Determine the (x, y) coordinate at the center of the cell enclosing the given text.  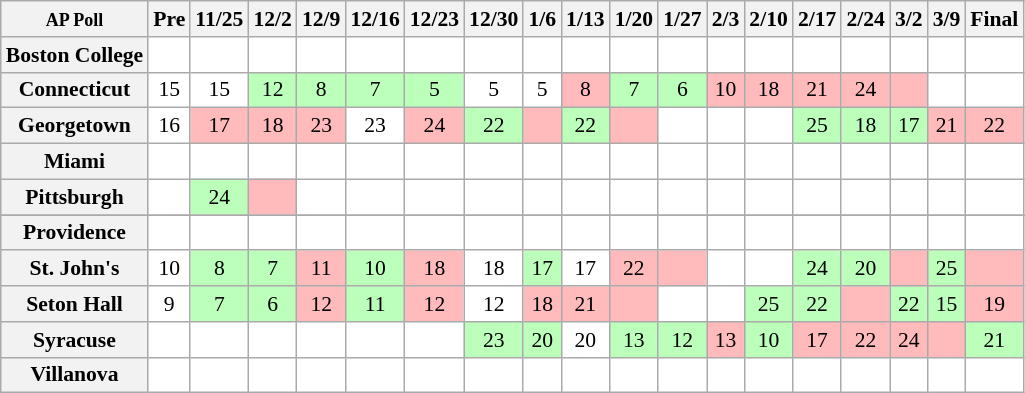
Final (994, 19)
2/17 (818, 19)
Pittsburgh (74, 197)
Boston College (74, 55)
Georgetown (74, 126)
Miami (74, 162)
16 (169, 126)
2/3 (726, 19)
Providence (74, 233)
1/27 (682, 19)
1/13 (586, 19)
3/9 (947, 19)
19 (994, 304)
12/2 (272, 19)
AP Poll (74, 19)
2/10 (768, 19)
1/6 (542, 19)
Connecticut (74, 90)
12/9 (322, 19)
Villanova (74, 375)
1/20 (634, 19)
St. John's (74, 269)
2/24 (866, 19)
12/30 (494, 19)
Syracuse (74, 340)
3/2 (909, 19)
Seton Hall (74, 304)
11/25 (219, 19)
12/16 (374, 19)
Pre (169, 19)
12/23 (434, 19)
9 (169, 304)
